Provide the (X, Y) coordinate of the cell's center where the given text is located.  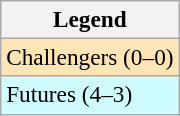
Legend (90, 19)
Challengers (0–0) (90, 57)
Futures (4–3) (90, 95)
